From the cell containing the given text, extract its center point as (X, Y) coordinate. 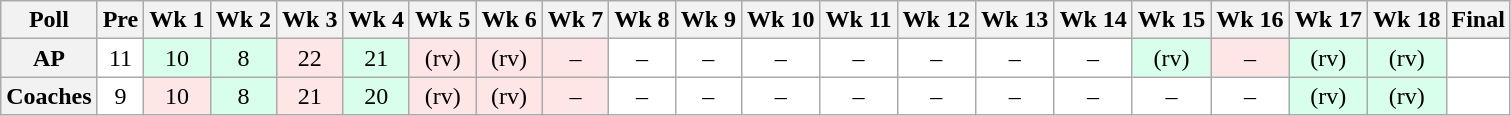
Wk 11 (858, 20)
Wk 9 (708, 20)
Wk 7 (575, 20)
Wk 4 (376, 20)
Wk 16 (1250, 20)
Poll (49, 20)
11 (120, 58)
Wk 8 (642, 20)
Wk 17 (1328, 20)
Wk 5 (442, 20)
Wk 10 (781, 20)
9 (120, 96)
22 (310, 58)
Wk 12 (936, 20)
Coaches (49, 96)
Wk 18 (1407, 20)
Wk 6 (509, 20)
Wk 14 (1093, 20)
Wk 13 (1014, 20)
20 (376, 96)
Final (1478, 20)
Pre (120, 20)
Wk 3 (310, 20)
Wk 2 (243, 20)
Wk 15 (1171, 20)
AP (49, 58)
Wk 1 (177, 20)
